Extract the [X, Y] coordinate from the center of the cell holding the provided text.  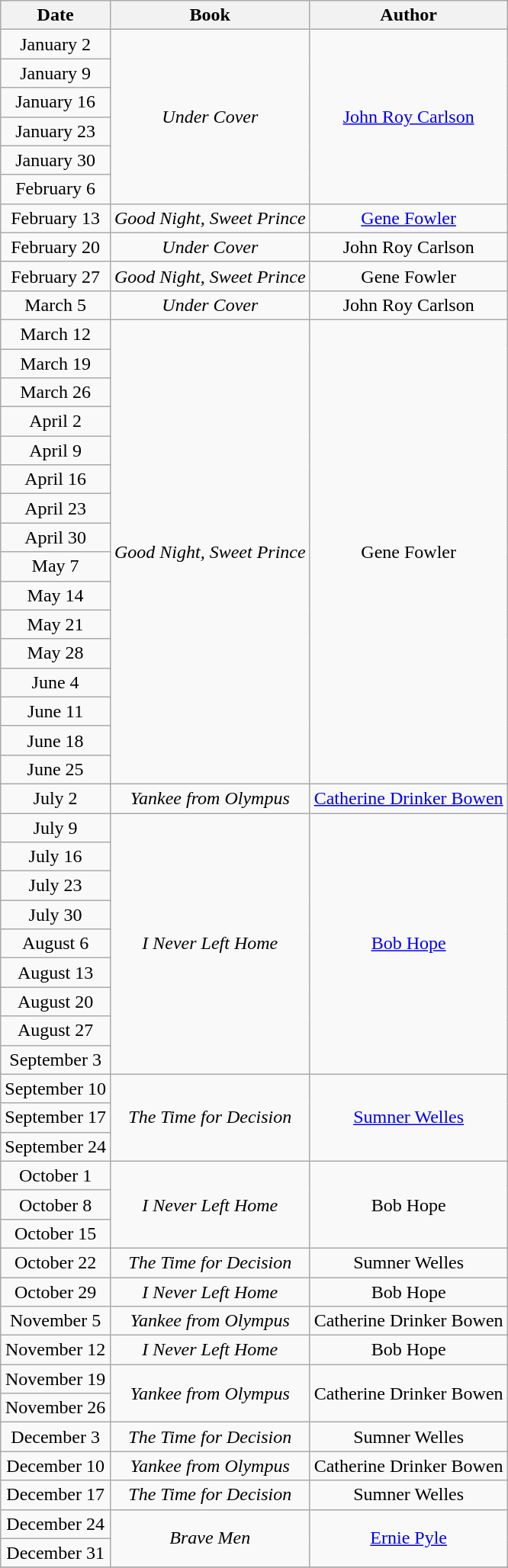
June 4 [56, 682]
February 13 [56, 218]
March 12 [56, 334]
April 30 [56, 537]
April 9 [56, 451]
February 27 [56, 276]
January 2 [56, 44]
Date [56, 15]
February 20 [56, 247]
January 16 [56, 102]
August 13 [56, 973]
May 28 [56, 653]
December 10 [56, 1466]
November 12 [56, 1350]
November 26 [56, 1408]
January 30 [56, 160]
October 1 [56, 1175]
February 6 [56, 189]
Author [409, 15]
Ernie Pyle [409, 1538]
July 16 [56, 857]
May 14 [56, 595]
September 17 [56, 1117]
March 5 [56, 305]
January 23 [56, 131]
April 16 [56, 479]
January 9 [56, 73]
May 21 [56, 624]
August 27 [56, 1031]
June 25 [56, 769]
July 9 [56, 827]
May 7 [56, 566]
December 31 [56, 1553]
June 11 [56, 711]
December 24 [56, 1524]
March 19 [56, 364]
August 6 [56, 944]
December 17 [56, 1495]
October 15 [56, 1233]
October 22 [56, 1262]
December 3 [56, 1437]
March 26 [56, 393]
October 29 [56, 1292]
April 2 [56, 422]
September 10 [56, 1089]
July 30 [56, 915]
September 3 [56, 1060]
August 20 [56, 1002]
April 23 [56, 508]
Brave Men [210, 1538]
July 23 [56, 886]
September 24 [56, 1146]
June 18 [56, 740]
July 2 [56, 798]
October 8 [56, 1204]
Book [210, 15]
November 19 [56, 1379]
November 5 [56, 1321]
